Output the [x, y] coordinate of the center of the cell containing the given text.  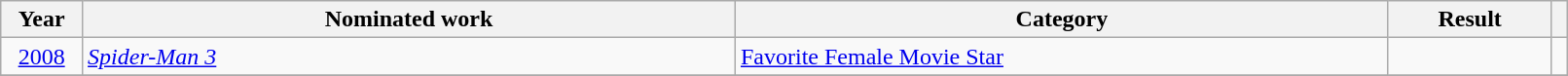
Year [42, 19]
Nominated work [409, 19]
Category [1061, 19]
2008 [42, 57]
Result [1470, 19]
Spider-Man 3 [409, 57]
Favorite Female Movie Star [1061, 57]
